From the cell containing the given text, extract its center point as [X, Y] coordinate. 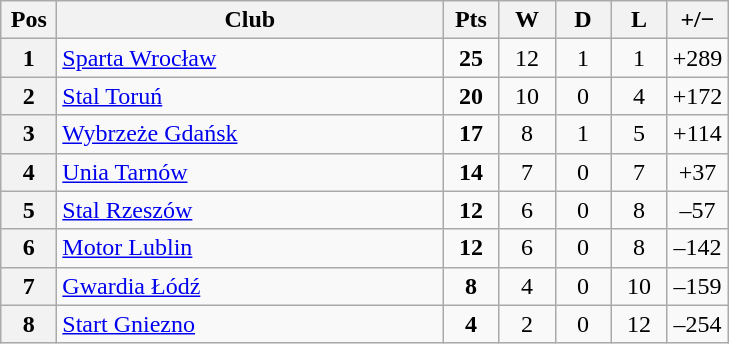
+172 [698, 96]
14 [471, 172]
Gwardia Łódź [250, 286]
+114 [698, 134]
–254 [698, 324]
Wybrzeże Gdańsk [250, 134]
Pos [29, 20]
–57 [698, 210]
Club [250, 20]
Stal Toruń [250, 96]
3 [29, 134]
Pts [471, 20]
17 [471, 134]
Start Gniezno [250, 324]
Motor Lublin [250, 248]
D [583, 20]
20 [471, 96]
Stal Rzeszów [250, 210]
Unia Tarnów [250, 172]
25 [471, 58]
Sparta Wrocław [250, 58]
L [639, 20]
+289 [698, 58]
+/− [698, 20]
W [527, 20]
+37 [698, 172]
–159 [698, 286]
–142 [698, 248]
